Return the (X, Y) coordinate for the center point of the cell that contains the specified text.  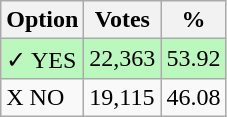
53.92 (194, 59)
Option (42, 20)
19,115 (122, 97)
✓ YES (42, 59)
Votes (122, 20)
22,363 (122, 59)
46.08 (194, 97)
X NO (42, 97)
% (194, 20)
